For the text-containing cell, return its midpoint in (X, Y) coordinate format. 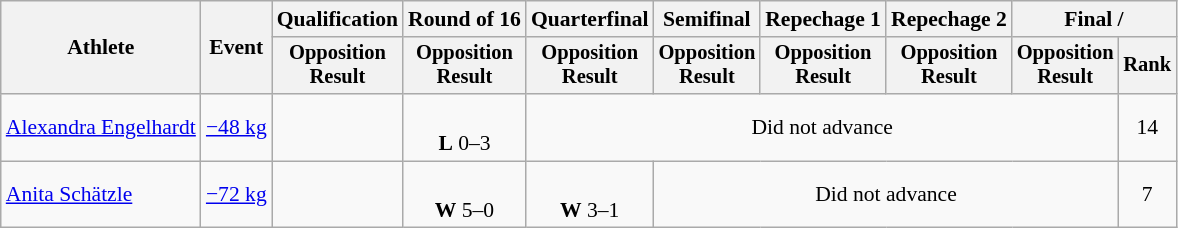
Anita Schätzle (101, 194)
Round of 16 (464, 19)
W 5–0 (464, 194)
W 3–1 (590, 194)
Qualification (338, 19)
Alexandra Engelhardt (101, 128)
Repechage 2 (949, 19)
Event (236, 48)
Quarterfinal (590, 19)
Rank (1147, 66)
Semifinal (708, 19)
−72 kg (236, 194)
−48 kg (236, 128)
Final / (1094, 19)
L 0–3 (464, 128)
Athlete (101, 48)
Repechage 1 (823, 19)
7 (1147, 194)
14 (1147, 128)
